Scan for the cell matching the given text and deliver its [X, Y] coordinate at center. 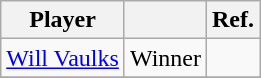
Will Vaulks [63, 58]
Player [63, 20]
Ref. [232, 20]
Winner [165, 58]
